Locate the cell with the specified text and output its [X, Y] center coordinate. 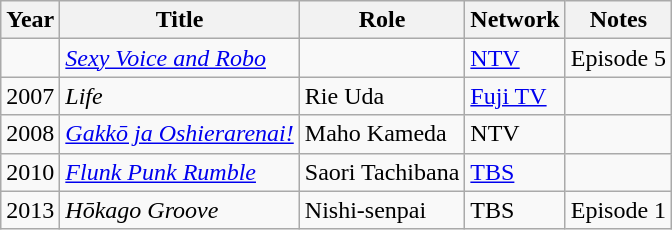
2008 [30, 134]
Hōkago Groove [180, 210]
Episode 1 [618, 210]
Title [180, 20]
2007 [30, 96]
Fuji TV [515, 96]
Year [30, 20]
Rie Uda [382, 96]
Saori Tachibana [382, 172]
Notes [618, 20]
Life [180, 96]
Sexy Voice and Robo [180, 58]
Flunk Punk Rumble [180, 172]
Episode 5 [618, 58]
Gakkō ja Oshierarenai! [180, 134]
Role [382, 20]
Network [515, 20]
Maho Kameda [382, 134]
2013 [30, 210]
Nishi-senpai [382, 210]
2010 [30, 172]
